Identify which cell holds the provided text, then report its (X, Y) central coordinate. 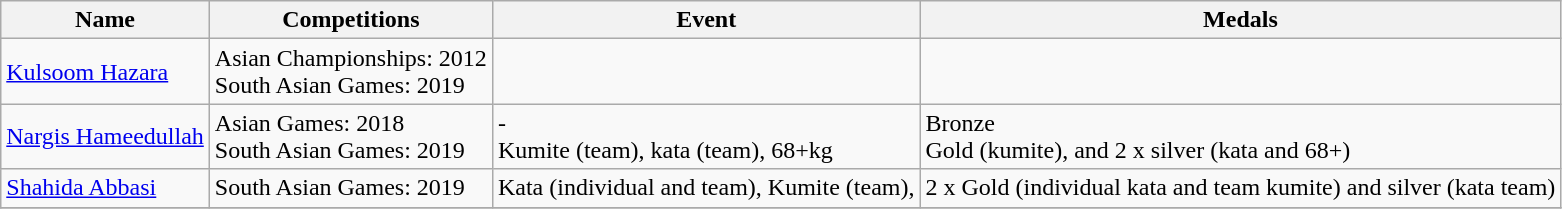
Medals (1240, 20)
Kulsoom Hazara (106, 72)
BronzeGold (kumite), and 2 x silver (kata and 68+) (1240, 136)
Shahida Abbasi (106, 188)
2 x Gold (individual kata and team kumite) and silver (kata team) (1240, 188)
South Asian Games: 2019 (350, 188)
Nargis Hameedullah (106, 136)
Event (706, 20)
Asian Games: 2018 South Asian Games: 2019 (350, 136)
Kata (individual and team), Kumite (team), (706, 188)
Asian Championships: 2012South Asian Games: 2019 (350, 72)
Competitions (350, 20)
Name (106, 20)
-Kumite (team), kata (team), 68+kg (706, 136)
